Return the [X, Y] coordinate for the center point of the cell that contains the specified text.  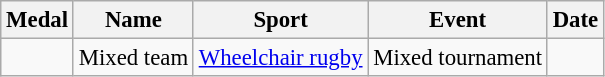
Event [458, 20]
Wheelchair rugby [280, 58]
Mixed tournament [458, 58]
Sport [280, 20]
Mixed team [133, 58]
Date [575, 20]
Medal [38, 20]
Name [133, 20]
